Provide the (X, Y) coordinate of the cell's center where the given text is located.  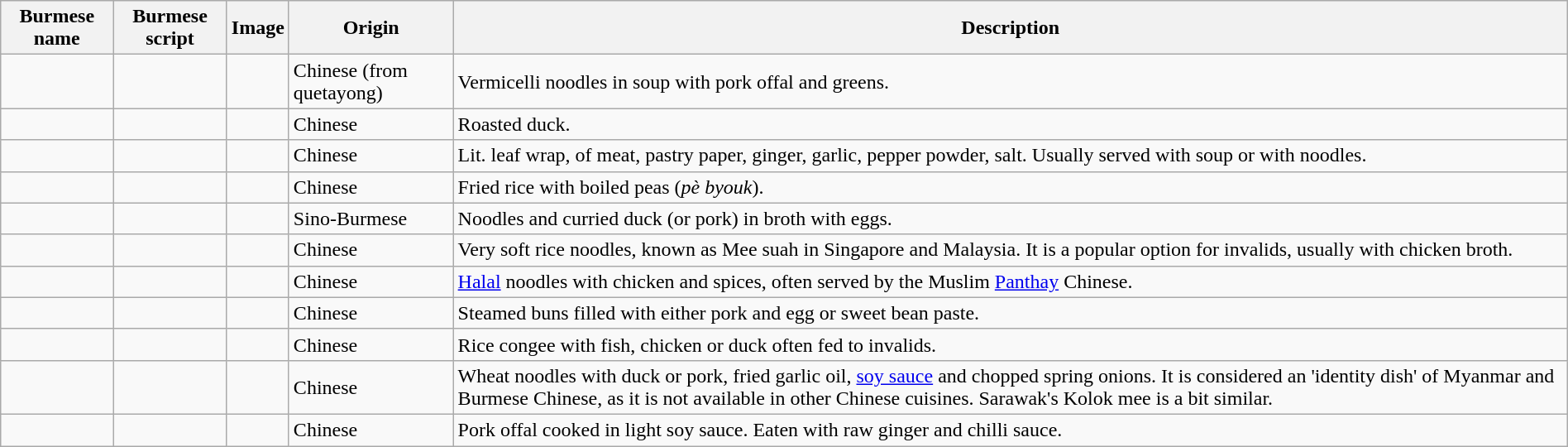
Steamed buns filled with either pork and egg or sweet bean paste. (1011, 313)
Burmese script (170, 28)
Vermicelli noodles in soup with pork offal and greens. (1011, 81)
Rice congee with fish, chicken or duck often fed to invalids. (1011, 344)
Origin (370, 28)
Noodles and curried duck (or pork) in broth with eggs. (1011, 219)
Halal noodles with chicken and spices, often served by the Muslim Panthay Chinese. (1011, 281)
Pork offal cooked in light soy sauce. Eaten with raw ginger and chilli sauce. (1011, 430)
Burmese name (57, 28)
Fried rice with boiled peas (pè byouk). (1011, 187)
Description (1011, 28)
Chinese (from quetayong) (370, 81)
Roasted duck. (1011, 124)
Very soft rice noodles, known as Mee suah in Singapore and Malaysia. It is a popular option for invalids, usually with chicken broth. (1011, 250)
Image (258, 28)
Lit. leaf wrap, of meat, pastry paper, ginger, garlic, pepper powder, salt. Usually served with soup or with noodles. (1011, 156)
Sino-Burmese (370, 219)
